Identify which cell holds the provided text, then report its [X, Y] central coordinate. 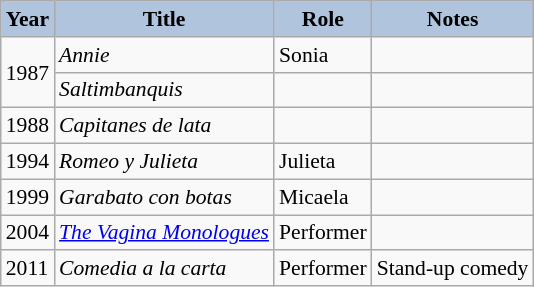
1999 [28, 197]
Role [323, 19]
Capitanes de lata [164, 126]
Comedia a la carta [164, 269]
Notes [453, 19]
Saltimbanquis [164, 90]
Julieta [323, 162]
Romeo y Julieta [164, 162]
Stand-up comedy [453, 269]
Garabato con botas [164, 197]
Sonia [323, 55]
1988 [28, 126]
1994 [28, 162]
Year [28, 19]
1987 [28, 72]
Annie [164, 55]
2011 [28, 269]
Micaela [323, 197]
The Vagina Monologues [164, 233]
Title [164, 19]
2004 [28, 233]
